Find where the given text appears and provide that cell's center as (X, Y) coordinate. 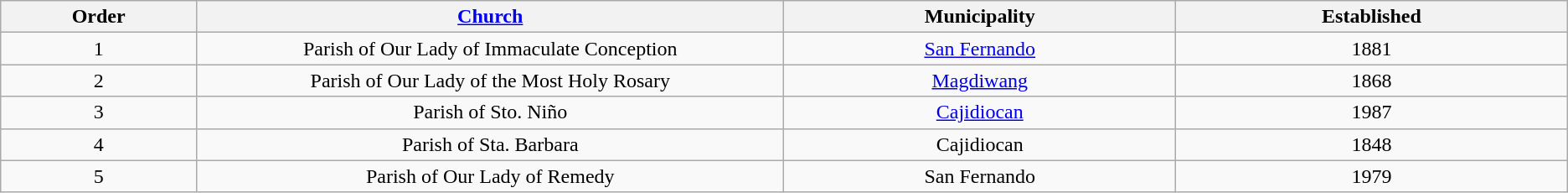
2 (99, 81)
1868 (1372, 81)
Parish of Our Lady of Remedy (491, 176)
3 (99, 112)
Parish of Sto. Niño (491, 112)
Parish of Sta. Barbara (491, 144)
1 (99, 49)
1979 (1372, 176)
Parish of Our Lady of the Most Holy Rosary (491, 81)
Parish of Our Lady of Immaculate Conception (491, 49)
4 (99, 144)
Established (1372, 17)
Church (491, 17)
Order (99, 17)
1848 (1372, 144)
1987 (1372, 112)
5 (99, 176)
Municipality (980, 17)
1881 (1372, 49)
Magdiwang (980, 81)
